From the cell containing the given text, extract its center point as (x, y) coordinate. 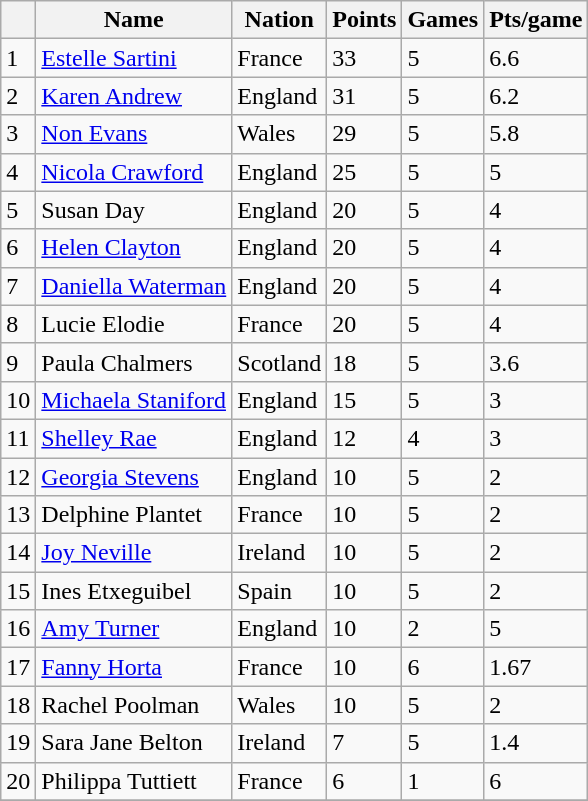
1.4 (536, 743)
Georgia Stevens (134, 477)
14 (18, 553)
8 (18, 324)
Estelle Sartini (134, 58)
5.8 (536, 134)
Helen Clayton (134, 248)
33 (364, 58)
11 (18, 438)
Daniella Waterman (134, 286)
Shelley Rae (134, 438)
6.6 (536, 58)
9 (18, 362)
Joy Neville (134, 553)
Michaela Staniford (134, 400)
Fanny Horta (134, 667)
Games (443, 20)
Ines Etxeguibel (134, 591)
Points (364, 20)
Sara Jane Belton (134, 743)
Karen Andrew (134, 96)
19 (18, 743)
Paula Chalmers (134, 362)
Pts/game (536, 20)
Philippa Tuttiett (134, 781)
16 (18, 629)
29 (364, 134)
Name (134, 20)
Amy Turner (134, 629)
6.2 (536, 96)
Scotland (280, 362)
25 (364, 172)
1.67 (536, 667)
Nation (280, 20)
Non Evans (134, 134)
Spain (280, 591)
31 (364, 96)
Nicola Crawford (134, 172)
17 (18, 667)
Lucie Elodie (134, 324)
13 (18, 515)
3.6 (536, 362)
Susan Day (134, 210)
Rachel Poolman (134, 705)
Delphine Plantet (134, 515)
